Detect which cell encompasses the target text, then output its (x, y) center coordinate. 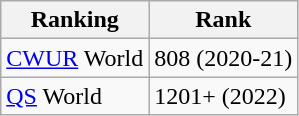
CWUR World (75, 58)
Rank (224, 20)
QS World (75, 96)
Ranking (75, 20)
808 (2020-21) (224, 58)
1201+ (2022) (224, 96)
